Search for the cell housing the specified text and yield its [X, Y] center coordinate. 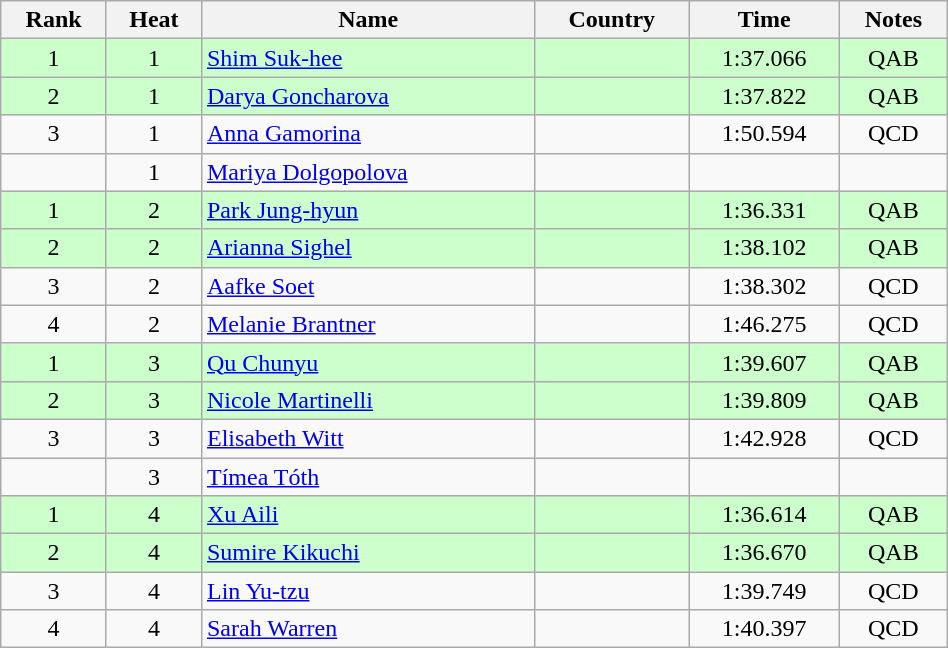
Sarah Warren [368, 629]
1:39.749 [764, 591]
Tímea Tóth [368, 477]
1:36.670 [764, 553]
1:40.397 [764, 629]
Lin Yu-tzu [368, 591]
Aafke Soet [368, 286]
1:38.102 [764, 248]
Notes [893, 20]
Mariya Dolgopolova [368, 172]
Park Jung-hyun [368, 210]
Xu Aili [368, 515]
Country [612, 20]
1:38.302 [764, 286]
Sumire Kikuchi [368, 553]
Nicole Martinelli [368, 400]
Qu Chunyu [368, 362]
Darya Goncharova [368, 96]
1:37.066 [764, 58]
1:46.275 [764, 324]
1:50.594 [764, 134]
1:36.331 [764, 210]
Shim Suk-hee [368, 58]
Anna Gamorina [368, 134]
Melanie Brantner [368, 324]
Rank [54, 20]
Heat [154, 20]
Elisabeth Witt [368, 438]
1:39.607 [764, 362]
Time [764, 20]
Arianna Sighel [368, 248]
Name [368, 20]
1:39.809 [764, 400]
1:37.822 [764, 96]
1:42.928 [764, 438]
1:36.614 [764, 515]
